Capture the cell that displays the provided text and extract its [x, y] central coordinate. 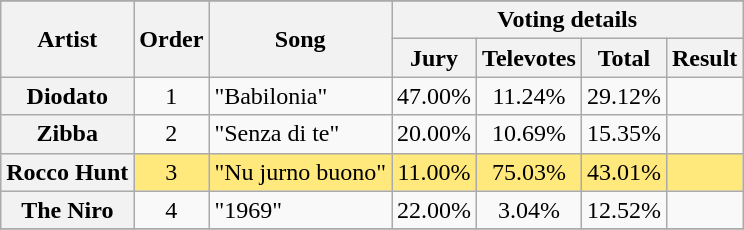
Rocco Hunt [68, 172]
"1969" [300, 210]
"Babilonia" [300, 96]
47.00% [434, 96]
1 [172, 96]
29.12% [624, 96]
11.24% [530, 96]
Zibba [68, 134]
75.03% [530, 172]
12.52% [624, 210]
Televotes [530, 58]
15.35% [624, 134]
2 [172, 134]
Total [624, 58]
3.04% [530, 210]
"Nu jurno buono" [300, 172]
3 [172, 172]
43.01% [624, 172]
Song [300, 39]
Artist [68, 39]
10.69% [530, 134]
22.00% [434, 210]
The Niro [68, 210]
11.00% [434, 172]
Result [704, 58]
Jury [434, 58]
20.00% [434, 134]
4 [172, 210]
Voting details [568, 20]
Diodato [68, 96]
"Senza di te" [300, 134]
Order [172, 39]
